Output the (x, y) coordinate of the center of the cell containing the given text.  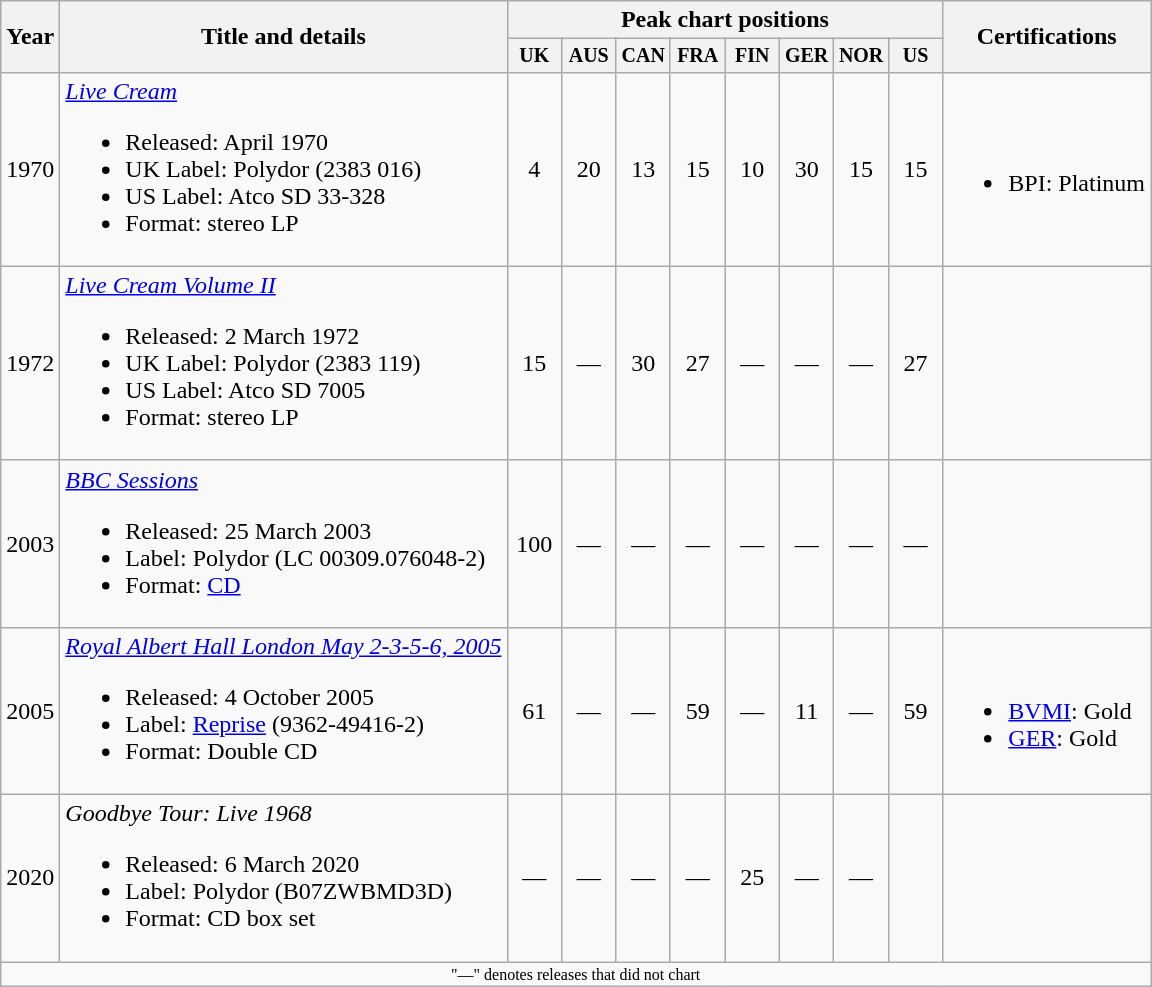
10 (752, 169)
Royal Albert Hall London May 2-3-5-6, 2005Released: 4 October 2005Label: Reprise (9362-49416-2)Format: Double CD (284, 710)
FRA (697, 56)
NOR (861, 56)
Title and details (284, 37)
BVMI: GoldGER: Gold (1047, 710)
61 (534, 710)
US (915, 56)
Live Cream Volume IIReleased: 2 March 1972UK Label: Polydor (2383 119)US Label: Atco SD 7005Format: stereo LP (284, 363)
1970 (30, 169)
13 (643, 169)
1972 (30, 363)
11 (806, 710)
Year (30, 37)
20 (589, 169)
FIN (752, 56)
Peak chart positions (725, 20)
4 (534, 169)
2005 (30, 710)
BPI: Platinum (1047, 169)
"—" denotes releases that did not chart (576, 974)
25 (752, 878)
BBC SessionsReleased: 25 March 2003Label: Polydor (LC 00309.076048-2)Format: CD (284, 544)
100 (534, 544)
AUS (589, 56)
UK (534, 56)
GER (806, 56)
Certifications (1047, 37)
2003 (30, 544)
Goodbye Tour: Live 1968Released: 6 March 2020Label: Polydor (B07ZWBMD3D)Format: CD box set (284, 878)
2020 (30, 878)
CAN (643, 56)
Live CreamReleased: April 1970UK Label: Polydor (2383 016)US Label: Atco SD 33-328Format: stereo LP (284, 169)
